Capture the cell that displays the provided text and extract its (x, y) central coordinate. 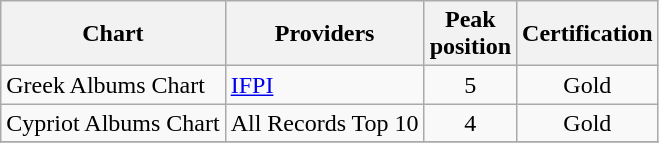
IFPI (324, 85)
4 (470, 123)
Peakposition (470, 34)
Certification (588, 34)
All Records Top 10 (324, 123)
Providers (324, 34)
Greek Albums Chart (113, 85)
Chart (113, 34)
5 (470, 85)
Cypriot Albums Chart (113, 123)
